Output the (x, y) coordinate of the center of the cell containing the given text.  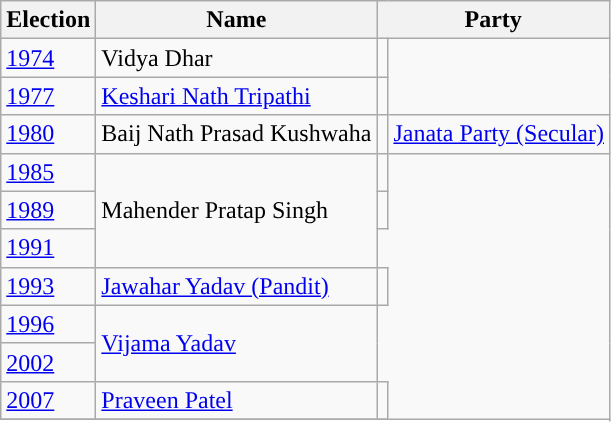
1977 (48, 96)
Election (48, 20)
Party (494, 20)
Name (236, 20)
1991 (48, 248)
1974 (48, 58)
Janata Party (Secular) (499, 134)
Baij Nath Prasad Kushwaha (236, 134)
2002 (48, 362)
Mahender Pratap Singh (236, 210)
Vijama Yadav (236, 343)
1980 (48, 134)
1985 (48, 172)
1989 (48, 210)
1993 (48, 286)
2007 (48, 400)
Vidya Dhar (236, 58)
Jawahar Yadav (Pandit) (236, 286)
1996 (48, 324)
Keshari Nath Tripathi (236, 96)
Praveen Patel (236, 400)
